Extract the (X, Y) coordinate from the center of the cell holding the provided text.  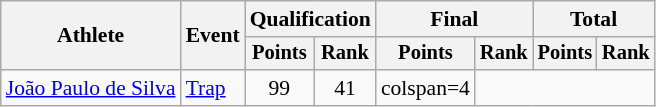
99 (280, 88)
colspan=4 (426, 88)
Qualification (310, 19)
41 (345, 88)
Event (213, 36)
Trap (213, 88)
Total (594, 19)
João Paulo de Silva (91, 88)
Final (454, 19)
Athlete (91, 36)
